From the cell containing the given text, extract its center point as (x, y) coordinate. 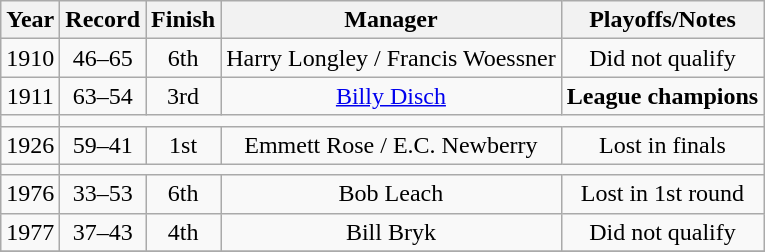
3rd (184, 96)
46–65 (103, 58)
Billy Disch (392, 96)
1911 (30, 96)
Year (30, 20)
Bob Leach (392, 194)
Harry Longley / Francis Woessner (392, 58)
Emmett Rose / E.C. Newberry (392, 145)
59–41 (103, 145)
Bill Bryk (392, 232)
1910 (30, 58)
1977 (30, 232)
1st (184, 145)
Lost in finals (662, 145)
Record (103, 20)
Playoffs/Notes (662, 20)
Finish (184, 20)
33–53 (103, 194)
63–54 (103, 96)
4th (184, 232)
Manager (392, 20)
1926 (30, 145)
1976 (30, 194)
37–43 (103, 232)
League champions (662, 96)
Lost in 1st round (662, 194)
